Detect which cell encompasses the target text, then output its (x, y) center coordinate. 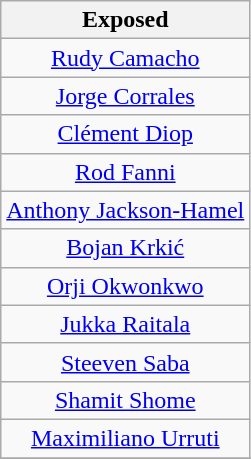
Shamit Shome (126, 400)
Rod Fanni (126, 172)
Rudy Camacho (126, 58)
Steeven Saba (126, 362)
Orji Okwonkwo (126, 286)
Anthony Jackson-Hamel (126, 210)
Maximiliano Urruti (126, 438)
Clément Diop (126, 134)
Bojan Krkić (126, 248)
Jorge Corrales (126, 96)
Jukka Raitala (126, 324)
Exposed (126, 20)
